Search for the cell housing the specified text and yield its (x, y) center coordinate. 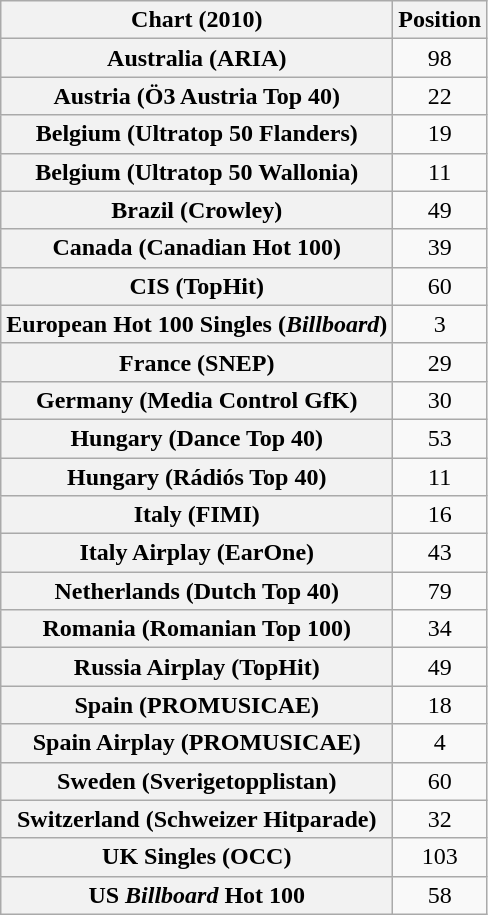
58 (440, 895)
Romania (Romanian Top 100) (197, 629)
Hungary (Rádiós Top 40) (197, 477)
Germany (Media Control GfK) (197, 400)
Australia (ARIA) (197, 58)
Spain Airplay (PROMUSICAE) (197, 743)
Canada (Canadian Hot 100) (197, 248)
Italy Airplay (EarOne) (197, 553)
Russia Airplay (TopHit) (197, 667)
39 (440, 248)
CIS (TopHit) (197, 286)
53 (440, 438)
Netherlands (Dutch Top 40) (197, 591)
UK Singles (OCC) (197, 857)
Switzerland (Schweizer Hitparade) (197, 819)
Austria (Ö3 Austria Top 40) (197, 96)
Hungary (Dance Top 40) (197, 438)
3 (440, 324)
32 (440, 819)
30 (440, 400)
29 (440, 362)
US Billboard Hot 100 (197, 895)
19 (440, 134)
103 (440, 857)
43 (440, 553)
France (SNEP) (197, 362)
4 (440, 743)
Sweden (Sverigetopplistan) (197, 781)
Belgium (Ultratop 50 Wallonia) (197, 172)
Position (440, 20)
Spain (PROMUSICAE) (197, 705)
79 (440, 591)
Belgium (Ultratop 50 Flanders) (197, 134)
Brazil (Crowley) (197, 210)
98 (440, 58)
22 (440, 96)
34 (440, 629)
16 (440, 515)
European Hot 100 Singles (Billboard) (197, 324)
Italy (FIMI) (197, 515)
18 (440, 705)
Chart (2010) (197, 20)
